For the text-containing cell, return its midpoint in [x, y] coordinate format. 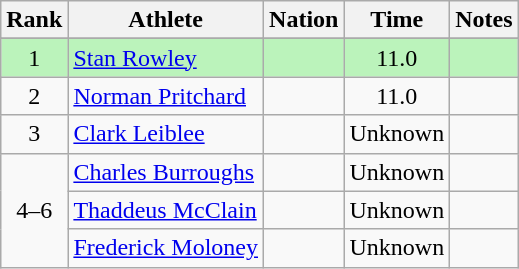
3 [34, 134]
4–6 [34, 210]
Frederick Moloney [166, 248]
Stan Rowley [166, 58]
Charles Burroughs [166, 172]
Athlete [166, 20]
Clark Leiblee [166, 134]
Nation [304, 20]
Notes [484, 20]
Thaddeus McClain [166, 210]
Norman Pritchard [166, 96]
1 [34, 58]
Rank [34, 20]
2 [34, 96]
Time [397, 20]
